For the text-containing cell, return its midpoint in [x, y] coordinate format. 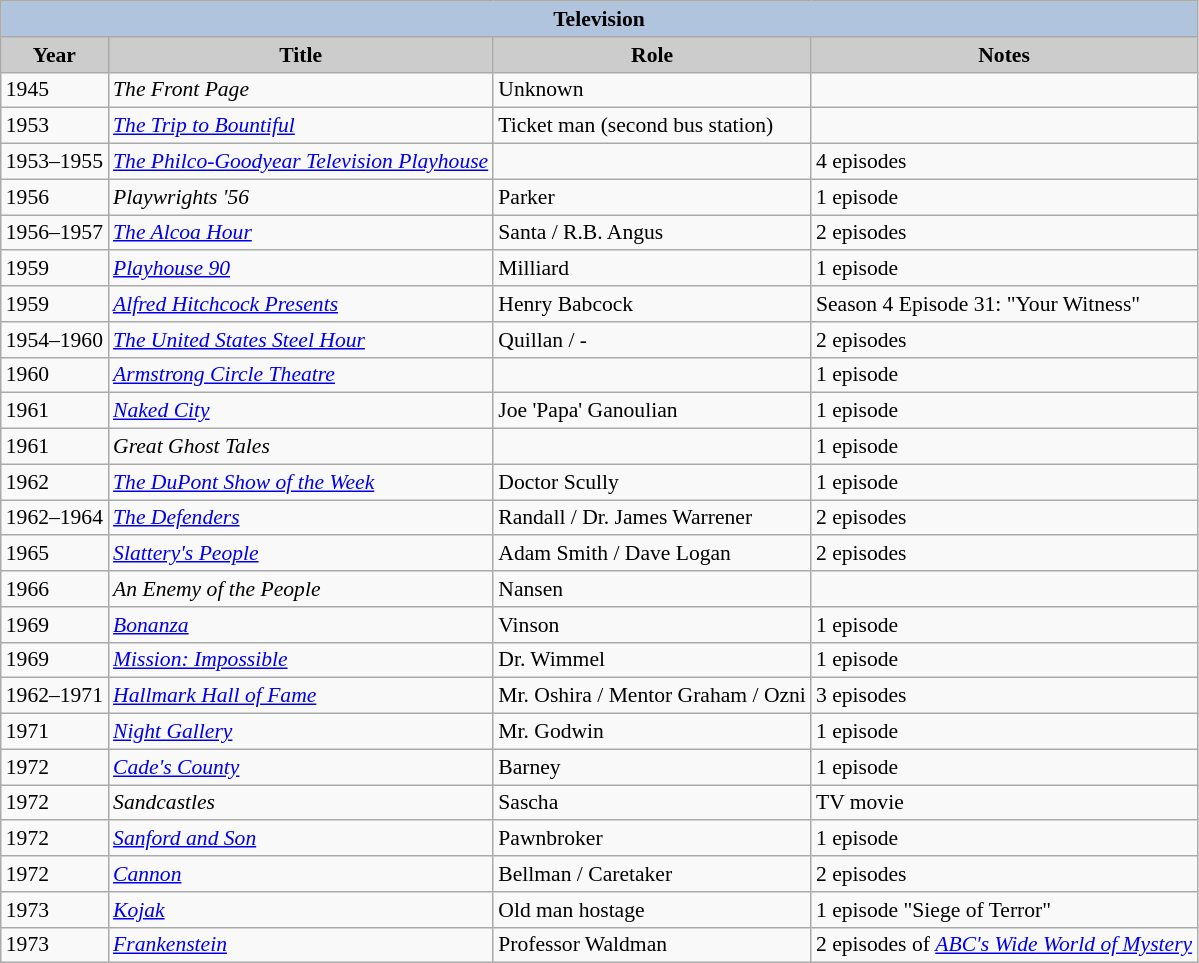
Vinson [652, 625]
2 episodes of ABC's Wide World of Mystery [1004, 945]
1945 [54, 90]
1956 [54, 197]
Year [54, 55]
Doctor Scully [652, 482]
Cannon [300, 874]
Adam Smith / Dave Logan [652, 554]
Playwrights '56 [300, 197]
The Front Page [300, 90]
1971 [54, 732]
Title [300, 55]
1953 [54, 126]
1962–1971 [54, 696]
Ticket man (second bus station) [652, 126]
Armstrong Circle Theatre [300, 375]
Notes [1004, 55]
Great Ghost Tales [300, 447]
Dr. Wimmel [652, 660]
Bonanza [300, 625]
3 episodes [1004, 696]
1962 [54, 482]
Joe 'Papa' Ganoulian [652, 411]
The United States Steel Hour [300, 340]
Season 4 Episode 31: "Your Witness" [1004, 304]
Randall / Dr. James Warrener [652, 518]
The Philco-Goodyear Television Playhouse [300, 162]
Slattery's People [300, 554]
Playhouse 90 [300, 269]
1953–1955 [54, 162]
Unknown [652, 90]
The DuPont Show of the Week [300, 482]
1962–1964 [54, 518]
1 episode "Siege of Terror" [1004, 910]
Santa / R.B. Angus [652, 233]
Nansen [652, 589]
Alfred Hitchcock Presents [300, 304]
Old man hostage [652, 910]
1954–1960 [54, 340]
TV movie [1004, 803]
Sanford and Son [300, 839]
Mr. Oshira / Mentor Graham / Ozni [652, 696]
Hallmark Hall of Fame [300, 696]
The Alcoa Hour [300, 233]
Professor Waldman [652, 945]
The Defenders [300, 518]
1965 [54, 554]
Role [652, 55]
Barney [652, 767]
Television [599, 19]
Sascha [652, 803]
1960 [54, 375]
Frankenstein [300, 945]
4 episodes [1004, 162]
Henry Babcock [652, 304]
Mr. Godwin [652, 732]
The Trip to Bountiful [300, 126]
Naked City [300, 411]
Milliard [652, 269]
Kojak [300, 910]
Quillan / - [652, 340]
Pawnbroker [652, 839]
Bellman / Caretaker [652, 874]
1956–1957 [54, 233]
Cade's County [300, 767]
Night Gallery [300, 732]
An Enemy of the People [300, 589]
Sandcastles [300, 803]
Mission: Impossible [300, 660]
1966 [54, 589]
Parker [652, 197]
